Locate the cell with the specified text and output its (x, y) center coordinate. 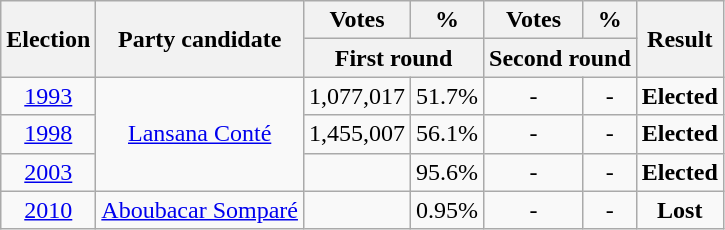
1,455,007 (356, 134)
2003 (48, 172)
Lansana Conté (200, 134)
2010 (48, 210)
1998 (48, 134)
0.95% (448, 210)
1993 (48, 96)
First round (393, 58)
1,077,017 (356, 96)
95.6% (448, 172)
Result (680, 39)
56.1% (448, 134)
Aboubacar Somparé (200, 210)
Second round (560, 58)
Election (48, 39)
Lost (680, 210)
51.7% (448, 96)
Party candidate (200, 39)
